Pinpoint the cell where the given text exists, returning its [X, Y] midpoint coordinate. 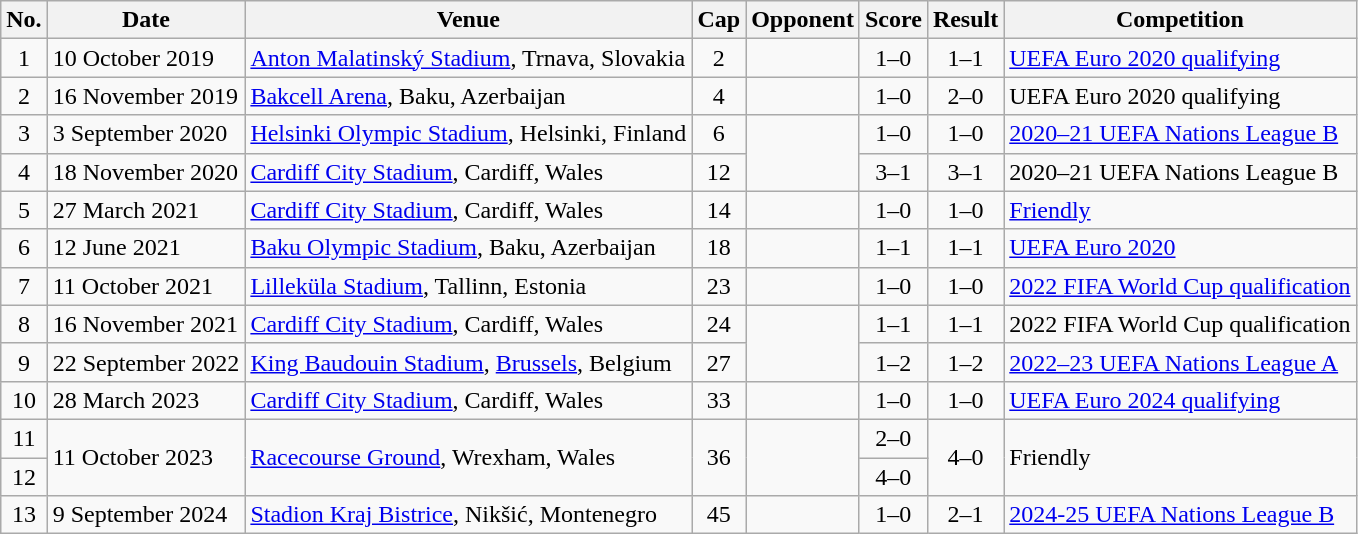
10 October 2019 [146, 58]
Bakcell Arena, Baku, Azerbaijan [468, 96]
No. [24, 20]
23 [719, 286]
3 September 2020 [146, 134]
27 March 2021 [146, 210]
13 [24, 515]
11 October 2021 [146, 286]
36 [719, 457]
18 [719, 248]
18 November 2020 [146, 172]
UEFA Euro 2020 [1180, 248]
King Baudouin Stadium, Brussels, Belgium [468, 362]
28 March 2023 [146, 400]
Cap [719, 20]
Date [146, 20]
27 [719, 362]
Result [965, 20]
1 [24, 58]
Baku Olympic Stadium, Baku, Azerbaijan [468, 248]
11 [24, 438]
Anton Malatinský Stadium, Trnava, Slovakia [468, 58]
Helsinki Olympic Stadium, Helsinki, Finland [468, 134]
7 [24, 286]
Racecourse Ground, Wrexham, Wales [468, 457]
12 June 2021 [146, 248]
UEFA Euro 2024 qualifying [1180, 400]
33 [719, 400]
3 [24, 134]
8 [24, 324]
9 September 2024 [146, 515]
5 [24, 210]
16 November 2021 [146, 324]
Stadion Kraj Bistrice, Nikšić, Montenegro [468, 515]
2024-25 UEFA Nations League B [1180, 515]
Lilleküla Stadium, Tallinn, Estonia [468, 286]
16 November 2019 [146, 96]
Score [893, 20]
22 September 2022 [146, 362]
10 [24, 400]
14 [719, 210]
11 October 2023 [146, 457]
24 [719, 324]
Venue [468, 20]
2–1 [965, 515]
Competition [1180, 20]
2022–23 UEFA Nations League A [1180, 362]
9 [24, 362]
45 [719, 515]
Opponent [803, 20]
